Locate the cell with the specified text and output its [x, y] center coordinate. 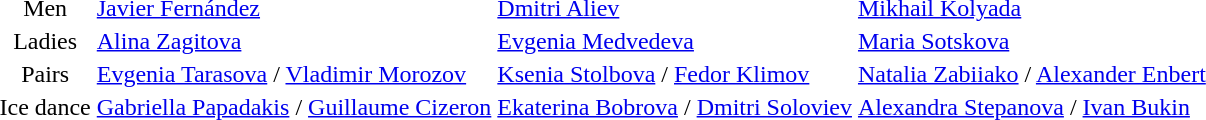
Evgenia Tarasova / Vladimir Morozov [294, 74]
Alina Zagitova [294, 41]
Ksenia Stolbova / Fedor Klimov [675, 74]
Evgenia Medvedeva [675, 41]
